From the cell containing the given text, extract its center point as (x, y) coordinate. 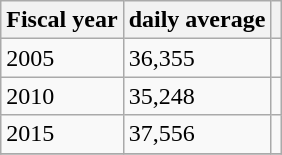
37,556 (197, 134)
2010 (62, 96)
35,248 (197, 96)
Fiscal year (62, 20)
daily average (197, 20)
2005 (62, 58)
2015 (62, 134)
36,355 (197, 58)
